From the cell containing the given text, extract its center point as [X, Y] coordinate. 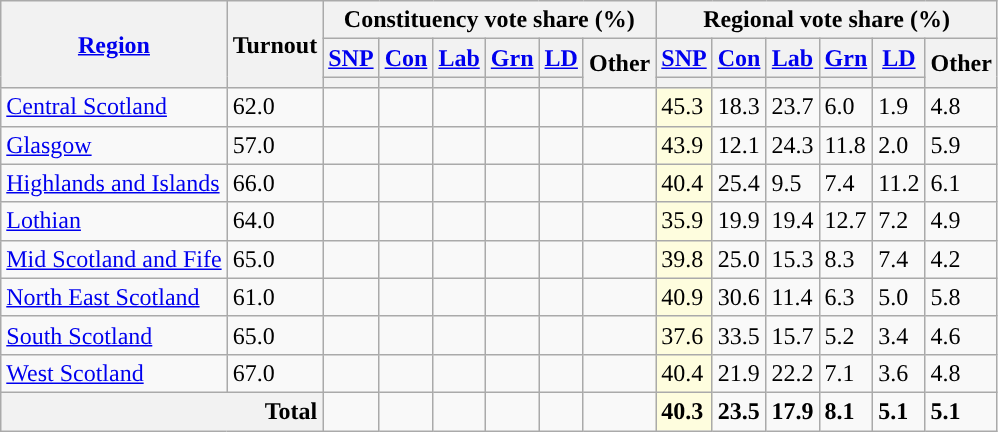
67.0 [275, 373]
61.0 [275, 297]
Total [162, 411]
21.9 [739, 373]
23.7 [792, 107]
12.7 [846, 221]
South Scotland [114, 335]
64.0 [275, 221]
6.3 [846, 297]
3.4 [899, 335]
40.9 [684, 297]
West Scotland [114, 373]
33.5 [739, 335]
Central Scotland [114, 107]
11.4 [792, 297]
Region [114, 44]
45.3 [684, 107]
30.6 [739, 297]
Turnout [275, 44]
57.0 [275, 145]
5.9 [961, 145]
24.3 [792, 145]
Lothian [114, 221]
15.7 [792, 335]
19.9 [739, 221]
Glasgow [114, 145]
7.2 [899, 221]
4.6 [961, 335]
25.4 [739, 183]
3.6 [899, 373]
23.5 [739, 411]
40.3 [684, 411]
35.9 [684, 221]
37.6 [684, 335]
39.8 [684, 259]
6.1 [961, 183]
5.0 [899, 297]
22.2 [792, 373]
North East Scotland [114, 297]
11.2 [899, 183]
9.5 [792, 183]
Highlands and Islands [114, 183]
8.3 [846, 259]
5.2 [846, 335]
19.4 [792, 221]
43.9 [684, 145]
Mid Scotland and Fife [114, 259]
2.0 [899, 145]
25.0 [739, 259]
12.1 [739, 145]
15.3 [792, 259]
5.8 [961, 297]
18.3 [739, 107]
62.0 [275, 107]
Constituency vote share (%) [490, 20]
11.8 [846, 145]
1.9 [899, 107]
Regional vote share (%) [827, 20]
6.0 [846, 107]
66.0 [275, 183]
4.9 [961, 221]
4.2 [961, 259]
8.1 [846, 411]
7.1 [846, 373]
17.9 [792, 411]
